Scan for the cell matching the given text and deliver its (X, Y) coordinate at center. 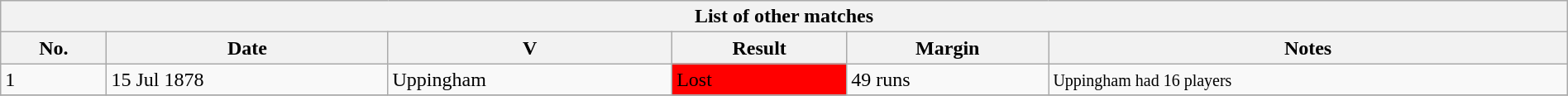
List of other matches (784, 17)
Date (247, 48)
No. (54, 48)
Result (759, 48)
49 runs (948, 79)
Margin (948, 48)
V (530, 48)
15 Jul 1878 (247, 79)
Uppingham had 16 players (1308, 79)
Lost (759, 79)
1 (54, 79)
Notes (1308, 48)
Uppingham (530, 79)
